Scan for the cell matching the given text and deliver its (X, Y) coordinate at center. 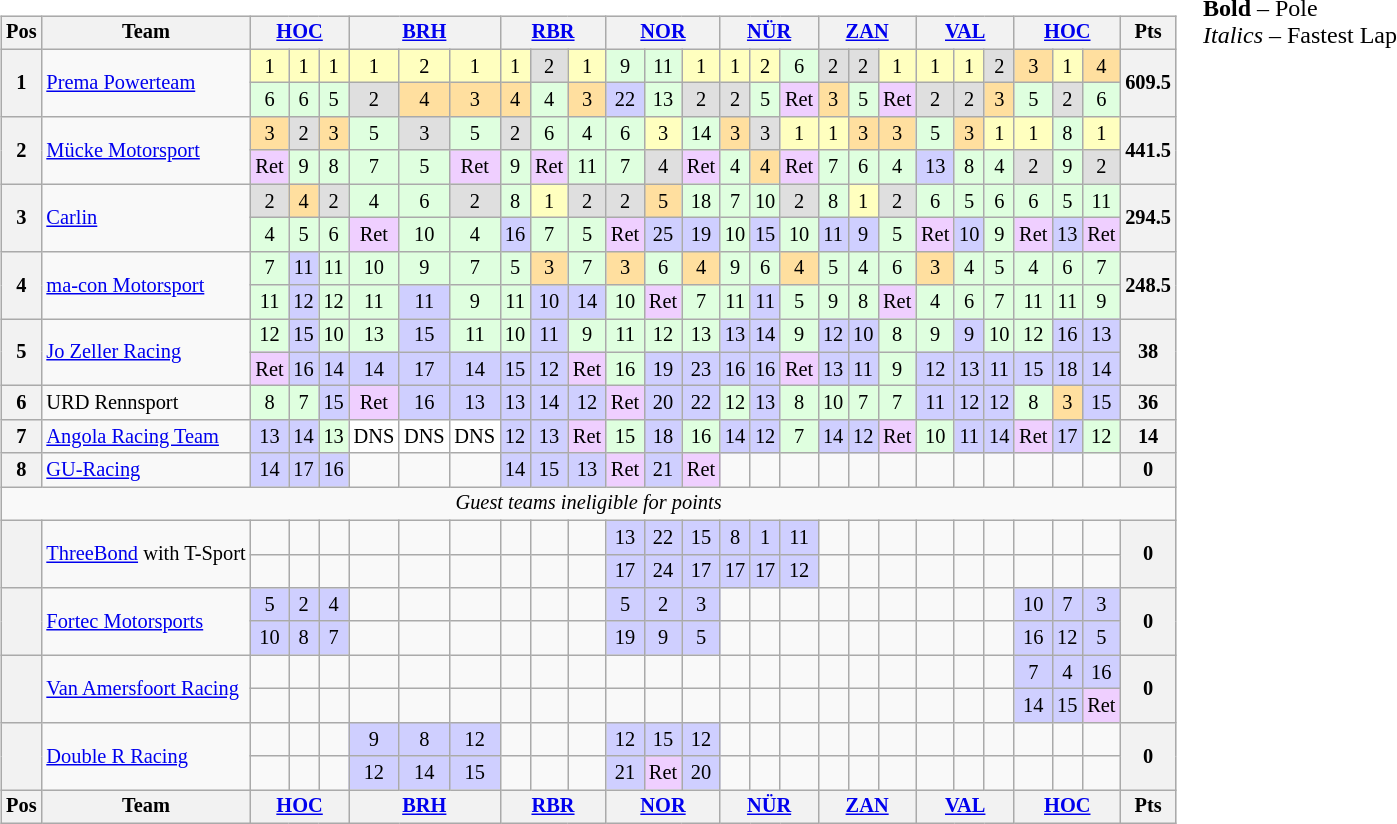
Angola Racing Team (146, 437)
Carlin (146, 218)
38 (1148, 352)
Van Amersfoort Racing (146, 688)
ma-con Motorsport (146, 284)
609.5 (1148, 82)
ThreeBond with T-Sport (146, 554)
Fortec Motorsports (146, 622)
Jo Zeller Racing (146, 352)
36 (1148, 403)
441.5 (1148, 150)
294.5 (1148, 218)
GU-Racing (146, 470)
Mücke Motorsport (146, 150)
248.5 (1148, 284)
25 (663, 235)
24 (663, 571)
URD Rennsport (146, 403)
Prema Powerteam (146, 82)
Double R Racing (146, 756)
Guest teams ineligible for points (588, 504)
23 (701, 369)
